Locate the cell with the specified text and output its (X, Y) center coordinate. 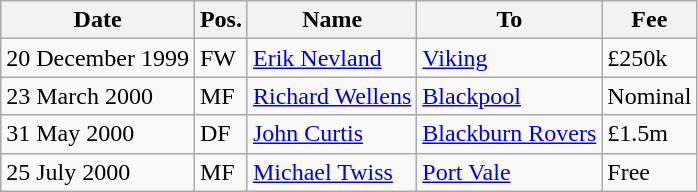
Pos. (220, 20)
20 December 1999 (98, 58)
Fee (650, 20)
25 July 2000 (98, 172)
Viking (510, 58)
£250k (650, 58)
Nominal (650, 96)
Erik Nevland (332, 58)
£1.5m (650, 134)
FW (220, 58)
Free (650, 172)
Blackpool (510, 96)
To (510, 20)
John Curtis (332, 134)
23 March 2000 (98, 96)
DF (220, 134)
Date (98, 20)
Michael Twiss (332, 172)
31 May 2000 (98, 134)
Port Vale (510, 172)
Name (332, 20)
Blackburn Rovers (510, 134)
Richard Wellens (332, 96)
